From the cell containing the given text, extract its center point as [x, y] coordinate. 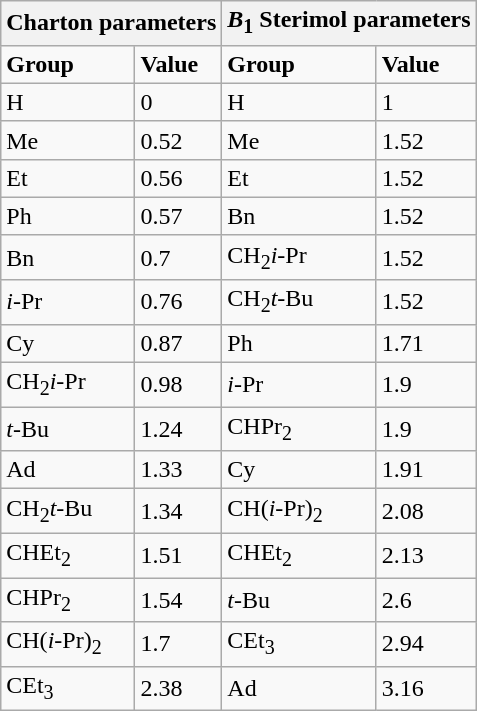
3.16 [426, 688]
1.71 [426, 343]
1.24 [178, 428]
0.57 [178, 216]
1.7 [178, 644]
0.87 [178, 343]
0.52 [178, 140]
B1 Sterimol parameters [349, 23]
1.34 [178, 511]
2.6 [426, 600]
1.33 [178, 470]
1 [426, 102]
0.98 [178, 384]
0.56 [178, 178]
1.54 [178, 600]
Charton parameters [112, 23]
1.91 [426, 470]
0.7 [178, 257]
2.94 [426, 644]
2.13 [426, 555]
0 [178, 102]
0.76 [178, 302]
1.51 [178, 555]
2.38 [178, 688]
2.08 [426, 511]
